Identify which cell holds the provided text, then report its (x, y) central coordinate. 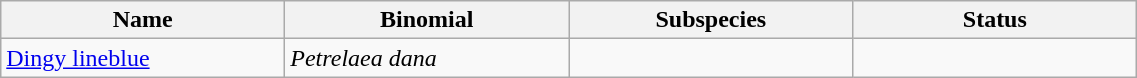
Binomial (427, 20)
Subspecies (711, 20)
Name (143, 20)
Dingy lineblue (143, 58)
Status (995, 20)
Petrelaea dana (427, 58)
